Detect which cell encompasses the target text, then output its (X, Y) center coordinate. 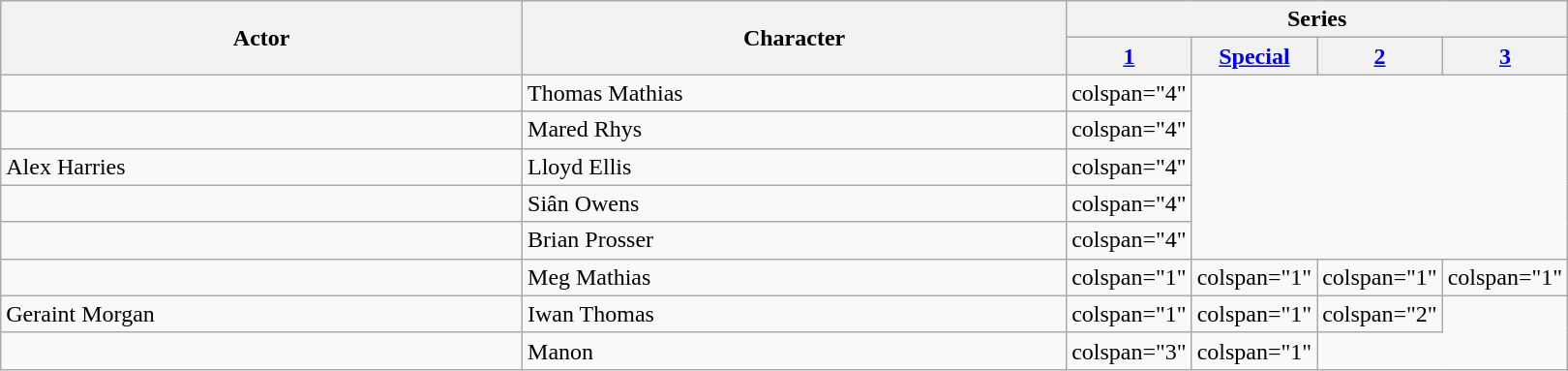
Iwan Thomas (795, 314)
Meg Mathias (795, 277)
Manon (795, 351)
Mared Rhys (795, 130)
Brian Prosser (795, 240)
colspan="2" (1380, 314)
Actor (261, 38)
Series (1317, 19)
Thomas Mathias (795, 93)
2 (1380, 56)
Alex Harries (261, 167)
Geraint Morgan (261, 314)
Character (795, 38)
colspan="3" (1130, 351)
1 (1130, 56)
Lloyd Ellis (795, 167)
Special (1254, 56)
Siân Owens (795, 203)
3 (1505, 56)
